Extract the (X, Y) coordinate from the center of the cell holding the provided text.  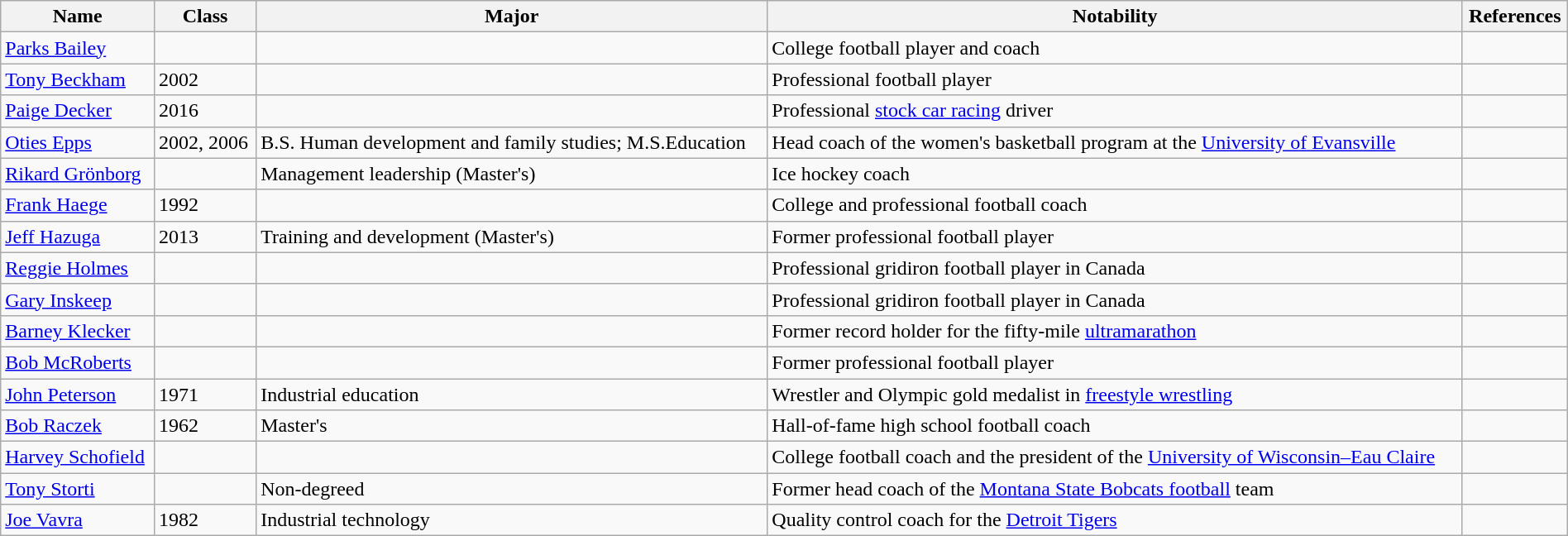
Tony Storti (78, 489)
Professional football player (1115, 79)
Frank Haege (78, 205)
Head coach of the women's basketball program at the University of Evansville (1115, 142)
1962 (205, 426)
Rikard Grönborg (78, 174)
Paige Decker (78, 111)
2002, 2006 (205, 142)
Class (205, 17)
References (1515, 17)
Parks Bailey (78, 48)
2016 (205, 111)
B.S. Human development and family studies; M.S.Education (512, 142)
Major (512, 17)
Harvey Schofield (78, 457)
Former head coach of the Montana State Bobcats football team (1115, 489)
Tony Beckham (78, 79)
Wrestler and Olympic gold medalist in freestyle wrestling (1115, 395)
Quality control coach for the Detroit Tigers (1115, 520)
Barney Klecker (78, 331)
1992 (205, 205)
Jeff Hazuga (78, 237)
Oties Epps (78, 142)
1982 (205, 520)
Industrial education (512, 395)
Management leadership (Master's) (512, 174)
Joe Vavra (78, 520)
Non-degreed (512, 489)
College and professional football coach (1115, 205)
Gary Inskeep (78, 299)
Training and development (Master's) (512, 237)
Bob McRoberts (78, 362)
Master's (512, 426)
Bob Raczek (78, 426)
College football player and coach (1115, 48)
Ice hockey coach (1115, 174)
Reggie Holmes (78, 268)
College football coach and the president of the University of Wisconsin–Eau Claire (1115, 457)
2002 (205, 79)
Former record holder for the fifty-mile ultramarathon (1115, 331)
Hall-of-fame high school football coach (1115, 426)
Name (78, 17)
Notability (1115, 17)
John Peterson (78, 395)
1971 (205, 395)
Professional stock car racing driver (1115, 111)
Industrial technology (512, 520)
2013 (205, 237)
